Return the (x, y) coordinate for the center point of the cell that contains the specified text.  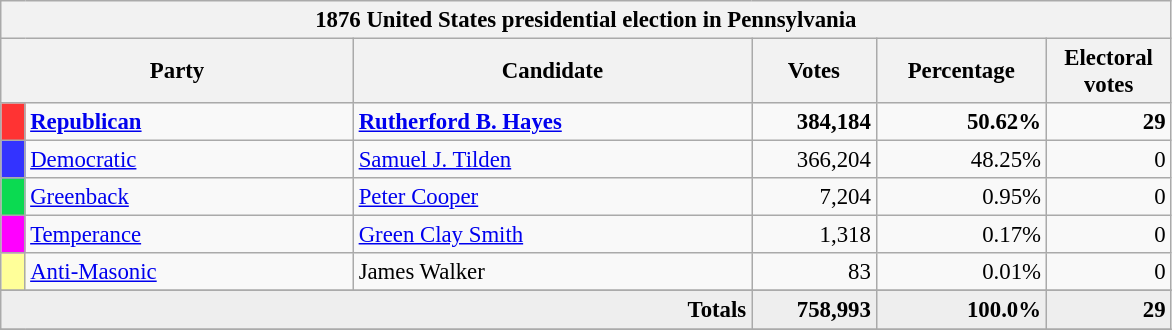
758,993 (814, 310)
7,204 (814, 197)
James Walker (552, 273)
1,318 (814, 235)
Peter Cooper (552, 197)
366,204 (814, 160)
Candidate (552, 72)
Anti-Masonic (189, 273)
Electoral votes (1108, 72)
Temperance (189, 235)
Samuel J. Tilden (552, 160)
Green Clay Smith (552, 235)
Republican (189, 122)
83 (814, 273)
Party (178, 72)
50.62% (961, 122)
Percentage (961, 72)
384,184 (814, 122)
0.95% (961, 197)
Democratic (189, 160)
0.17% (961, 235)
100.0% (961, 310)
Greenback (189, 197)
0.01% (961, 273)
Rutherford B. Hayes (552, 122)
Votes (814, 72)
48.25% (961, 160)
1876 United States presidential election in Pennsylvania (586, 20)
Totals (376, 310)
